Extract the (x, y) coordinate from the center of the cell holding the provided text.  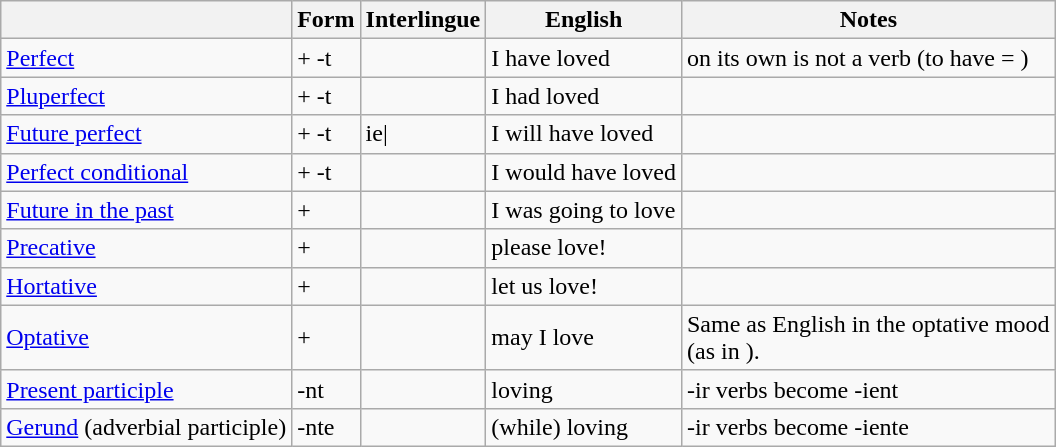
I will have loved (584, 134)
I had loved (584, 96)
Precative (146, 248)
Hortative (146, 286)
Present participle (146, 389)
Gerund (adverbial participle) (146, 427)
-nt (326, 389)
ie| (423, 134)
Same as English in the optative mood(as in ). (868, 338)
let us love! (584, 286)
Future in the past (146, 210)
Pluperfect (146, 96)
Interlingue (423, 20)
Perfect (146, 58)
(while) loving (584, 427)
Perfect conditional (146, 172)
Form (326, 20)
-ir verbs become -iente (868, 427)
loving (584, 389)
-nte (326, 427)
Notes (868, 20)
I would have loved (584, 172)
English (584, 20)
on its own is not a verb (to have = ) (868, 58)
may I love (584, 338)
Future perfect (146, 134)
-ir verbs become -ient (868, 389)
please love! (584, 248)
I was going to love (584, 210)
I have loved (584, 58)
Optative (146, 338)
